Search for the cell housing the specified text and yield its [X, Y] center coordinate. 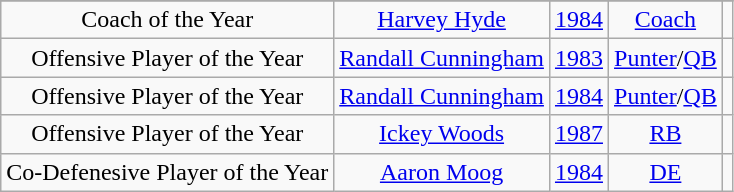
Ickey Woods [442, 134]
1987 [578, 134]
Aaron Moog [442, 172]
DE [666, 172]
Co-Defenesive Player of the Year [168, 172]
RB [666, 134]
Harvey Hyde [442, 20]
Coach of the Year [168, 20]
1983 [578, 58]
Coach [666, 20]
